Capture the cell that displays the provided text and extract its (x, y) central coordinate. 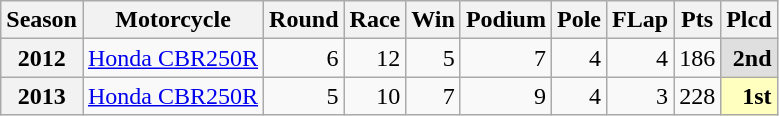
1st (749, 96)
6 (304, 58)
Podium (506, 20)
Win (434, 20)
2nd (749, 58)
228 (698, 96)
3 (640, 96)
Motorcycle (172, 20)
FLap (640, 20)
Pts (698, 20)
Pole (578, 20)
186 (698, 58)
2013 (42, 96)
10 (375, 96)
Round (304, 20)
12 (375, 58)
Season (42, 20)
Plcd (749, 20)
9 (506, 96)
2012 (42, 58)
Race (375, 20)
